Pinpoint the cell where the given text exists, returning its (x, y) midpoint coordinate. 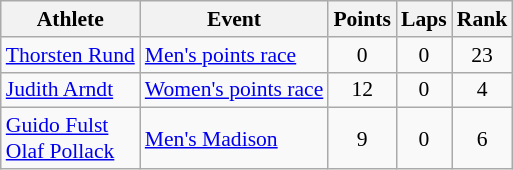
12 (362, 90)
Athlete (70, 19)
Event (234, 19)
4 (482, 90)
6 (482, 138)
Women's points race (234, 90)
Men's Madison (234, 138)
Laps (424, 19)
Thorsten Rund (70, 55)
Judith Arndt (70, 90)
Guido Fulst Olaf Pollack (70, 138)
23 (482, 55)
Men's points race (234, 55)
Rank (482, 19)
9 (362, 138)
Points (362, 19)
